Identify which cell holds the provided text, then report its (x, y) central coordinate. 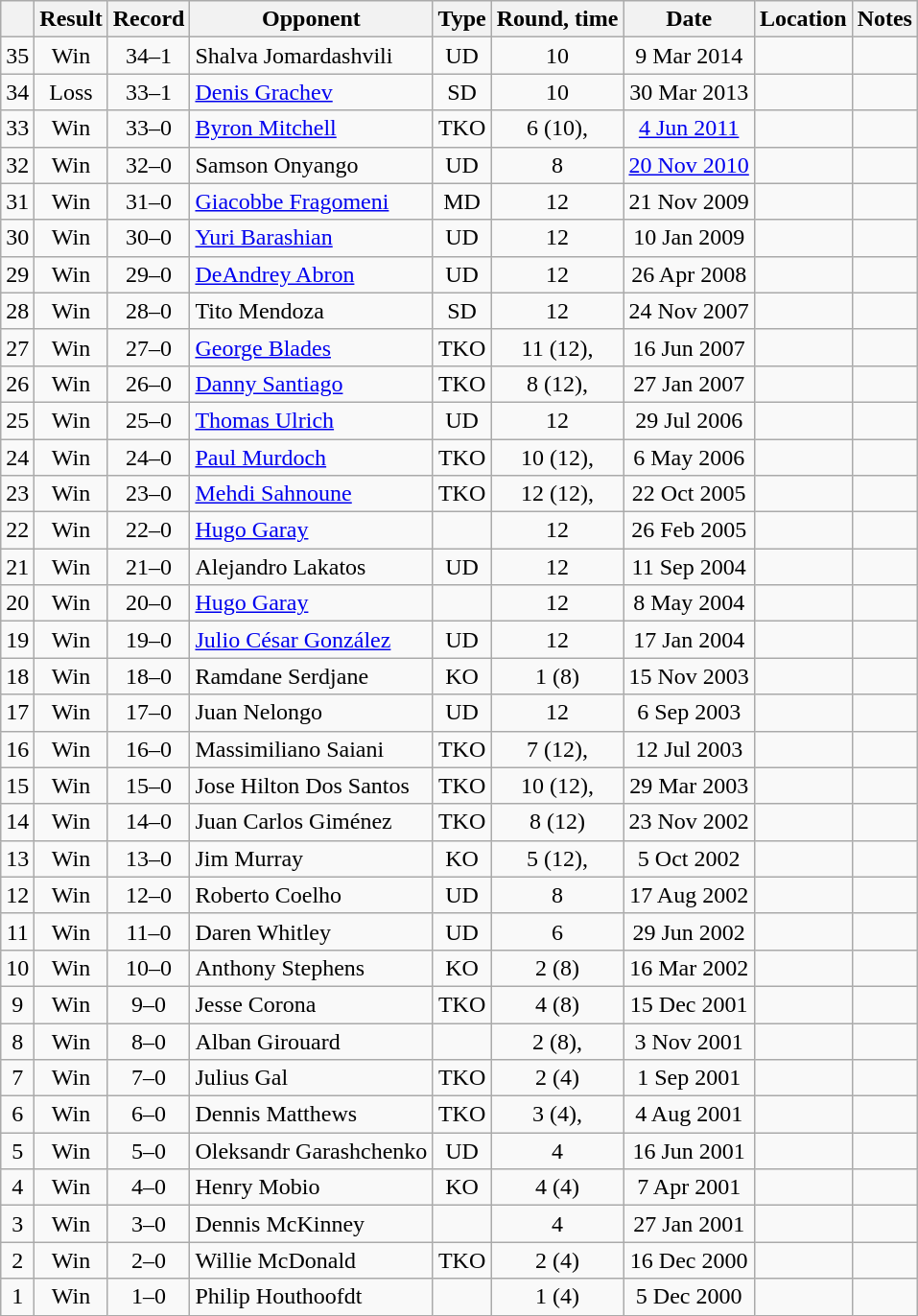
34 (17, 92)
Jose Hilton Dos Santos (311, 786)
Juan Carlos Giménez (311, 822)
22 Oct 2005 (689, 494)
1 (8) (557, 676)
Daren Whitley (311, 931)
20 (17, 603)
9–0 (149, 1004)
2 (17, 1260)
11 Sep 2004 (689, 567)
1–0 (149, 1297)
Samson Onyango (311, 165)
Paul Murdoch (311, 458)
2 (8), (557, 1041)
7–0 (149, 1078)
14 (17, 822)
13–0 (149, 858)
11 (12), (557, 347)
25–0 (149, 420)
7 (17, 1078)
16 Mar 2002 (689, 968)
28 (17, 311)
Danny Santiago (311, 384)
21–0 (149, 567)
35 (17, 56)
5 Oct 2002 (689, 858)
26 Apr 2008 (689, 274)
19–0 (149, 640)
Dennis Matthews (311, 1115)
17 Jan 2004 (689, 640)
3 (17, 1224)
22 (17, 530)
23 (17, 494)
4 Jun 2011 (689, 129)
DeAndrey Abron (311, 274)
26 (17, 384)
Yuri Barashian (311, 238)
2 (8) (557, 968)
18–0 (149, 676)
28–0 (149, 311)
23–0 (149, 494)
24–0 (149, 458)
32–0 (149, 165)
8–0 (149, 1041)
29 Jul 2006 (689, 420)
17–0 (149, 713)
Willie McDonald (311, 1260)
21 (17, 567)
Tito Mendoza (311, 311)
16–0 (149, 749)
10–0 (149, 968)
Ramdane Serdjane (311, 676)
5 (17, 1151)
15 Nov 2003 (689, 676)
6 Sep 2003 (689, 713)
29 (17, 274)
31 (17, 201)
4 (8) (557, 1004)
9 Mar 2014 (689, 56)
Round, time (557, 19)
33–1 (149, 92)
30 (17, 238)
Alban Girouard (311, 1041)
29 Jun 2002 (689, 931)
12 (12), (557, 494)
Loss (71, 92)
17 Aug 2002 (689, 895)
16 Dec 2000 (689, 1260)
8 May 2004 (689, 603)
Julio César González (311, 640)
Julius Gal (311, 1078)
4–0 (149, 1187)
Jim Murray (311, 858)
Jesse Corona (311, 1004)
Date (689, 19)
31–0 (149, 201)
6 May 2006 (689, 458)
33–0 (149, 129)
16 Jun 2007 (689, 347)
29 Mar 2003 (689, 786)
Alejandro Lakatos (311, 567)
33 (17, 129)
24 Nov 2007 (689, 311)
Massimiliano Saiani (311, 749)
20–0 (149, 603)
Juan Nelongo (311, 713)
26–0 (149, 384)
16 Jun 2001 (689, 1151)
23 Nov 2002 (689, 822)
12 Jul 2003 (689, 749)
27 (17, 347)
30–0 (149, 238)
Denis Grachev (311, 92)
Henry Mobio (311, 1187)
14–0 (149, 822)
2–0 (149, 1260)
Opponent (311, 19)
30 Mar 2013 (689, 92)
5 Dec 2000 (689, 1297)
15 (17, 786)
Type (462, 19)
MD (462, 201)
6–0 (149, 1115)
Result (71, 19)
Thomas Ulrich (311, 420)
32 (17, 165)
12–0 (149, 895)
24 (17, 458)
7 (12), (557, 749)
4 Aug 2001 (689, 1115)
7 Apr 2001 (689, 1187)
11–0 (149, 931)
Notes (884, 19)
17 (17, 713)
27–0 (149, 347)
21 Nov 2009 (689, 201)
Dennis McKinney (311, 1224)
Byron Mitchell (311, 129)
3–0 (149, 1224)
8 (12), (557, 384)
6 (10), (557, 129)
18 (17, 676)
8 (12) (557, 822)
Shalva Jomardashvili (311, 56)
Location (803, 19)
29–0 (149, 274)
34–1 (149, 56)
5 (12), (557, 858)
Anthony Stephens (311, 968)
26 Feb 2005 (689, 530)
15 Dec 2001 (689, 1004)
Oleksandr Garashchenko (311, 1151)
19 (17, 640)
27 Jan 2001 (689, 1224)
16 (17, 749)
5–0 (149, 1151)
1 (17, 1297)
1 Sep 2001 (689, 1078)
Philip Houthoofdt (311, 1297)
9 (17, 1004)
Record (149, 19)
3 (4), (557, 1115)
20 Nov 2010 (689, 165)
George Blades (311, 347)
Roberto Coelho (311, 895)
1 (4) (557, 1297)
Giacobbe Fragomeni (311, 201)
11 (17, 931)
Mehdi Sahnoune (311, 494)
25 (17, 420)
4 (4) (557, 1187)
15–0 (149, 786)
22–0 (149, 530)
3 Nov 2001 (689, 1041)
27 Jan 2007 (689, 384)
10 Jan 2009 (689, 238)
13 (17, 858)
